Return the [X, Y] coordinate for the center point of the cell that contains the specified text.  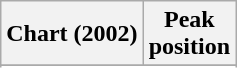
Peakposition [189, 34]
Chart (2002) [72, 34]
